Return the (x, y) coordinate for the center point of the cell that contains the specified text.  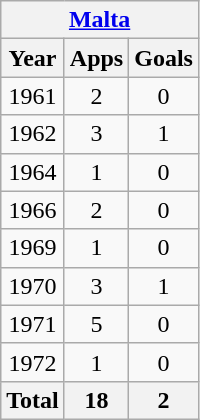
5 (96, 324)
Year (33, 58)
Goals (164, 58)
Malta (100, 20)
1969 (33, 248)
1966 (33, 210)
1970 (33, 286)
1962 (33, 134)
1961 (33, 96)
18 (96, 400)
Apps (96, 58)
Total (33, 400)
1964 (33, 172)
1971 (33, 324)
1972 (33, 362)
